Locate the cell with the specified text and output its (X, Y) center coordinate. 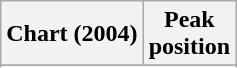
Chart (2004) (72, 34)
Peakposition (189, 34)
